Find where the given text appears and provide that cell's center as [x, y] coordinate. 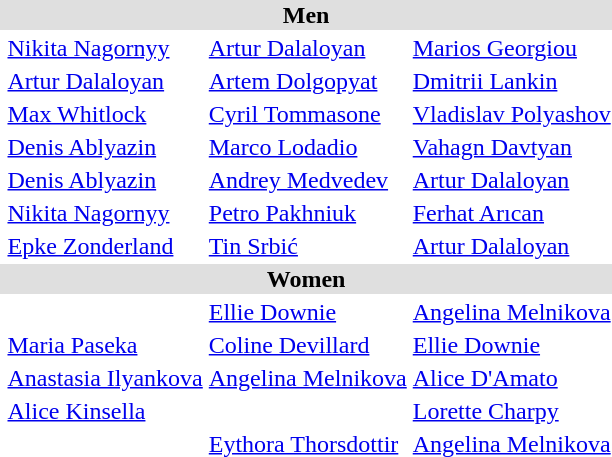
Petro Pakhniuk [308, 213]
Alice Kinsella [105, 411]
Alice D'Amato [512, 378]
Max Whitlock [105, 114]
Marco Lodadio [308, 147]
Men [306, 15]
Marios Georgiou [512, 48]
Anastasia Ilyankova [105, 378]
Dmitrii Lankin [512, 81]
Tin Srbić [308, 246]
Andrey Medvedev [308, 180]
Ferhat Arıcan [512, 213]
Coline Devillard [308, 345]
Women [306, 279]
Maria Paseka [105, 345]
Vahagn Davtyan [512, 147]
Lorette Charpy [512, 411]
Vladislav Polyashov [512, 114]
Artem Dolgopyat [308, 81]
Cyril Tommasone [308, 114]
Epke Zonderland [105, 246]
